For the text-containing cell, return its midpoint in (x, y) coordinate format. 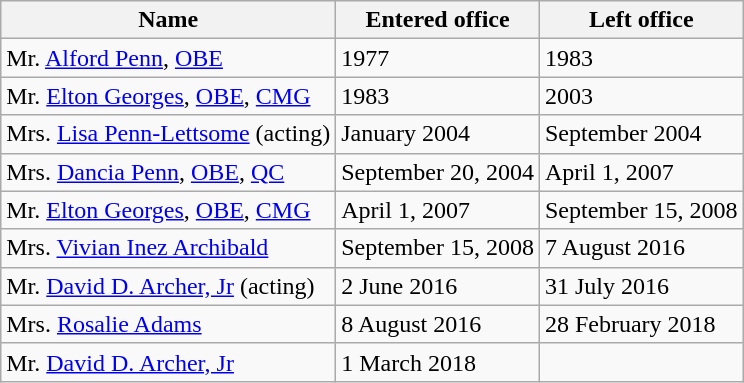
Left office (641, 20)
Mrs. Vivian Inez Archibald (168, 248)
Entered office (438, 20)
Mr. David D. Archer, Jr (168, 362)
31 July 2016 (641, 286)
28 February 2018 (641, 324)
Mrs. Rosalie Adams (168, 324)
Mrs. Lisa Penn-Lettsome (acting) (168, 134)
1 March 2018 (438, 362)
Name (168, 20)
2003 (641, 96)
Mr. David D. Archer, Jr (acting) (168, 286)
September 20, 2004 (438, 172)
8 August 2016 (438, 324)
January 2004 (438, 134)
1977 (438, 58)
Mrs. Dancia Penn, OBE, QC (168, 172)
September 2004 (641, 134)
Mr. Alford Penn, OBE (168, 58)
7 August 2016 (641, 248)
2 June 2016 (438, 286)
